Search for the cell housing the specified text and yield its (x, y) center coordinate. 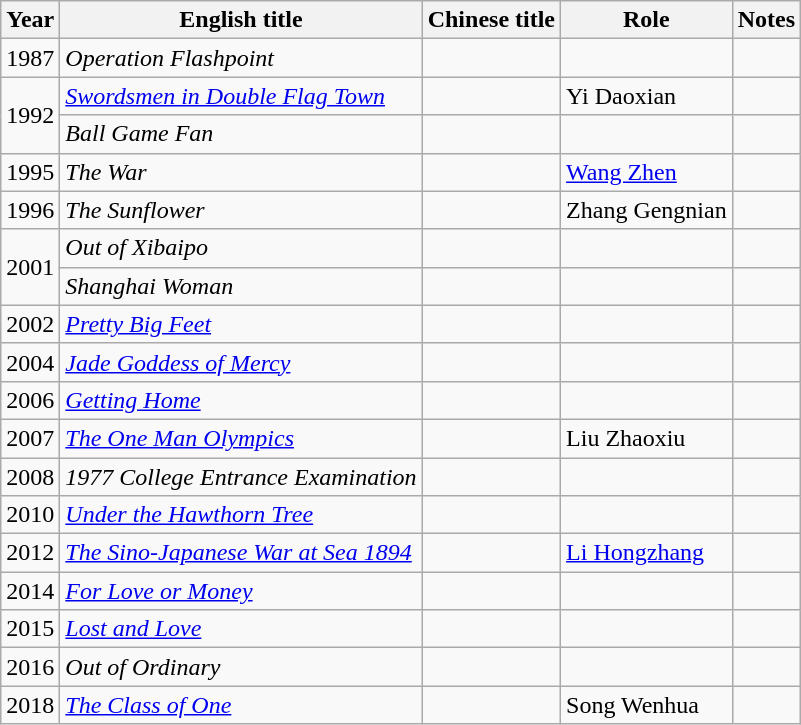
2015 (30, 629)
Li Hongzhang (647, 553)
Pretty Big Feet (241, 324)
2010 (30, 515)
2004 (30, 362)
1992 (30, 115)
2002 (30, 324)
The Sino-Japanese War at Sea 1894 (241, 553)
The War (241, 172)
Role (647, 20)
2014 (30, 591)
1977 College Entrance Examination (241, 477)
2012 (30, 553)
For Love or Money (241, 591)
Notes (766, 20)
2006 (30, 400)
2018 (30, 705)
Getting Home (241, 400)
Ball Game Fan (241, 134)
Song Wenhua (647, 705)
Liu Zhaoxiu (647, 438)
Zhang Gengnian (647, 210)
Wang Zhen (647, 172)
The Class of One (241, 705)
The Sunflower (241, 210)
Swordsmen in Double Flag Town (241, 96)
Year (30, 20)
2007 (30, 438)
2001 (30, 267)
Out of Ordinary (241, 667)
Yi Daoxian (647, 96)
2008 (30, 477)
Chinese title (491, 20)
1987 (30, 58)
Jade Goddess of Mercy (241, 362)
1996 (30, 210)
1995 (30, 172)
English title (241, 20)
Out of Xibaipo (241, 248)
Under the Hawthorn Tree (241, 515)
2016 (30, 667)
Shanghai Woman (241, 286)
Lost and Love (241, 629)
Operation Flashpoint (241, 58)
The One Man Olympics (241, 438)
